Search for the cell housing the specified text and yield its [x, y] center coordinate. 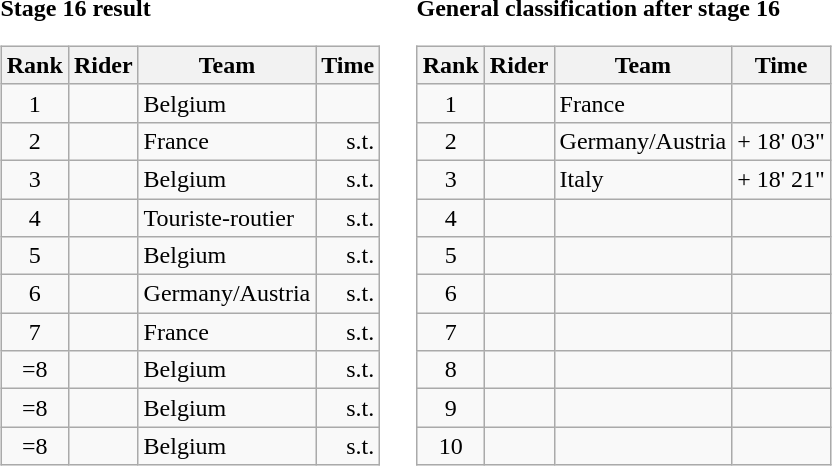
9 [450, 408]
+ 18' 03" [782, 141]
10 [450, 446]
Touriste-routier [227, 217]
8 [450, 370]
+ 18' 21" [782, 179]
Italy [643, 179]
